From the cell containing the given text, extract its center point as (x, y) coordinate. 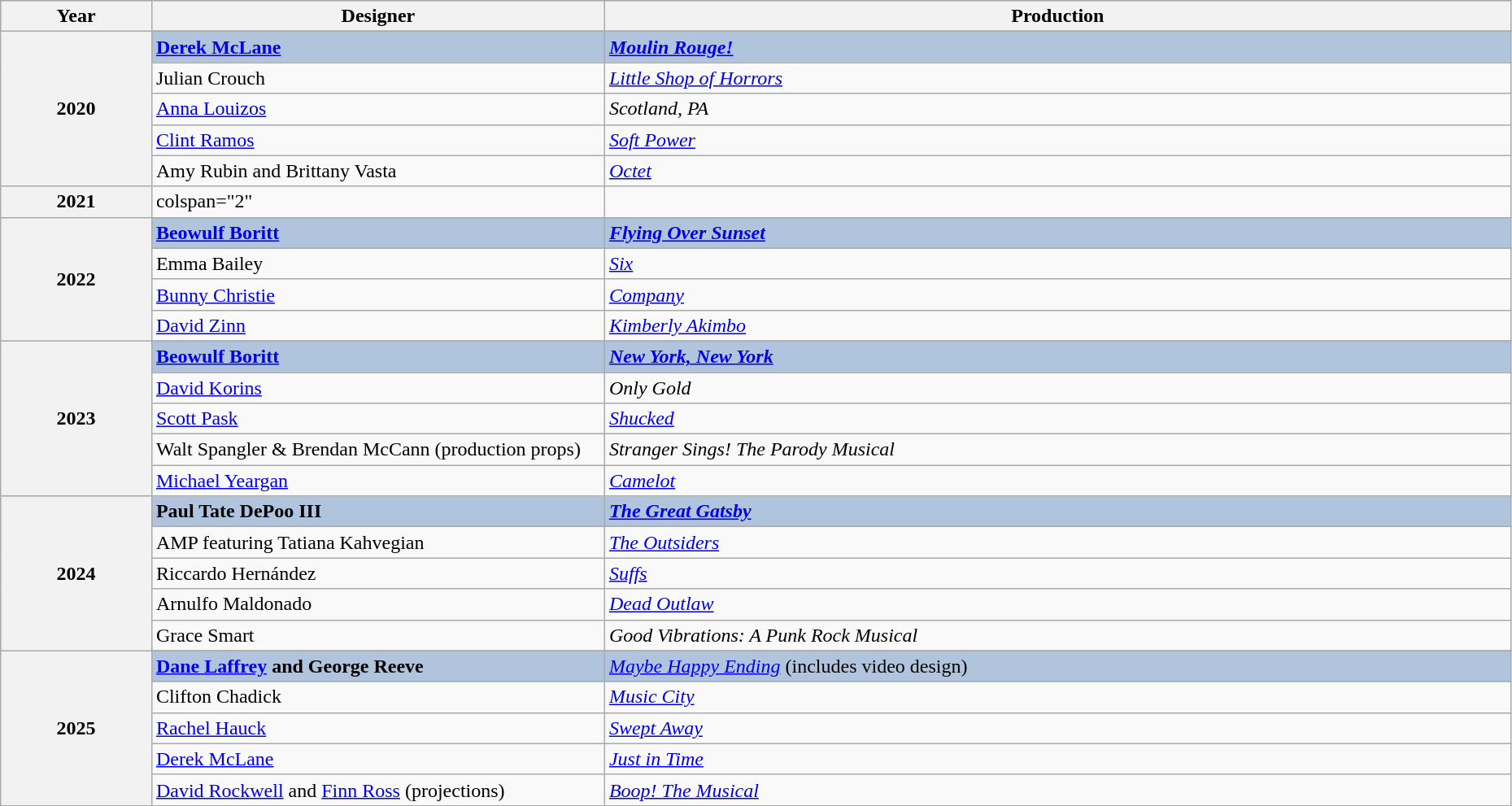
Rachel Hauck (377, 728)
Stranger Sings! The Parody Musical (1057, 450)
Bunny Christie (377, 294)
Flying Over Sunset (1057, 233)
Anna Louizos (377, 109)
David Korins (377, 388)
Just in Time (1057, 759)
Dead Outlaw (1057, 604)
Six (1057, 264)
Soft Power (1057, 140)
AMP featuring Tatiana Kahvegian (377, 542)
Designer (377, 16)
Little Shop of Horrors (1057, 78)
Shucked (1057, 419)
New York, New York (1057, 356)
2020 (76, 109)
Clifton Chadick (377, 697)
The Great Gatsby (1057, 512)
Walt Spangler & Brendan McCann (production props) (377, 450)
colspan="2" (377, 202)
Good Vibrations: A Punk Rock Musical (1057, 635)
Michael Yeargan (377, 481)
Grace Smart (377, 635)
Emma Bailey (377, 264)
Paul Tate DePoo III (377, 512)
Only Gold (1057, 388)
Year (76, 16)
Company (1057, 294)
2021 (76, 202)
2025 (76, 728)
2022 (76, 279)
Amy Rubin and Brittany Vasta (377, 171)
Moulin Rouge! (1057, 47)
Arnulfo Maldonado (377, 604)
Music City (1057, 697)
Camelot (1057, 481)
Octet (1057, 171)
Clint Ramos (377, 140)
2024 (76, 573)
Julian Crouch (377, 78)
Scott Pask (377, 419)
Boop! The Musical (1057, 790)
Scotland, PA (1057, 109)
Dane Laffrey and George Reeve (377, 666)
Kimberly Akimbo (1057, 325)
2023 (76, 418)
Swept Away (1057, 728)
Riccardo Hernández (377, 573)
David Zinn (377, 325)
David Rockwell and Finn Ross (projections) (377, 790)
Production (1057, 16)
Maybe Happy Ending (includes video design) (1057, 666)
The Outsiders (1057, 542)
Suffs (1057, 573)
